Provide the (x, y) coordinate of the cell's center where the given text is located.  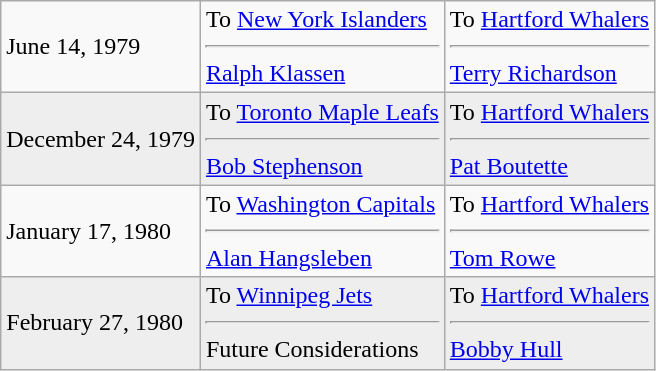
To Washington CapitalsAlan Hangsleben (322, 231)
February 27, 1980 (101, 323)
To Hartford WhalersPat Boutette (549, 139)
December 24, 1979 (101, 139)
To Winnipeg JetsFuture Considerations (322, 323)
To Hartford WhalersTerry Richardson (549, 47)
To Hartford WhalersTom Rowe (549, 231)
June 14, 1979 (101, 47)
To Hartford WhalersBobby Hull (549, 323)
To Toronto Maple LeafsBob Stephenson (322, 139)
To New York IslandersRalph Klassen (322, 47)
January 17, 1980 (101, 231)
